Extract the [x, y] coordinate from the center of the cell holding the provided text.  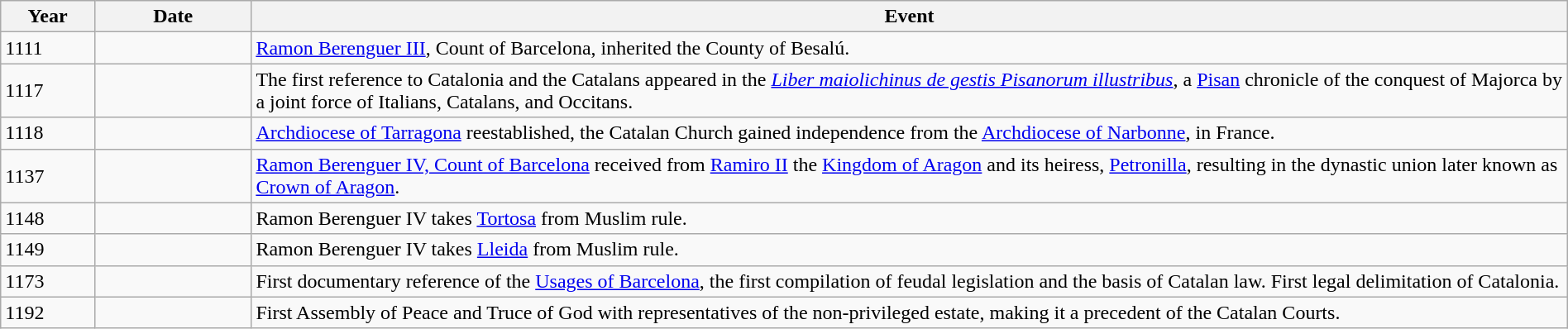
1111 [48, 48]
1192 [48, 312]
First Assembly of Peace and Truce of God with representatives of the non-privileged estate, making it a precedent of the Catalan Courts. [910, 312]
1173 [48, 281]
Ramon Berenguer IV takes Lleida from Muslim rule. [910, 250]
Archdiocese of Tarragona reestablished, the Catalan Church gained independence from the Archdiocese of Narbonne, in France. [910, 133]
Ramon Berenguer IV takes Tortosa from Muslim rule. [910, 218]
1148 [48, 218]
1118 [48, 133]
1117 [48, 91]
1137 [48, 175]
Year [48, 17]
Event [910, 17]
Ramon Berenguer III, Count of Barcelona, inherited the County of Besalú. [910, 48]
1149 [48, 250]
Date [172, 17]
